For the text-containing cell, return its midpoint in (X, Y) coordinate format. 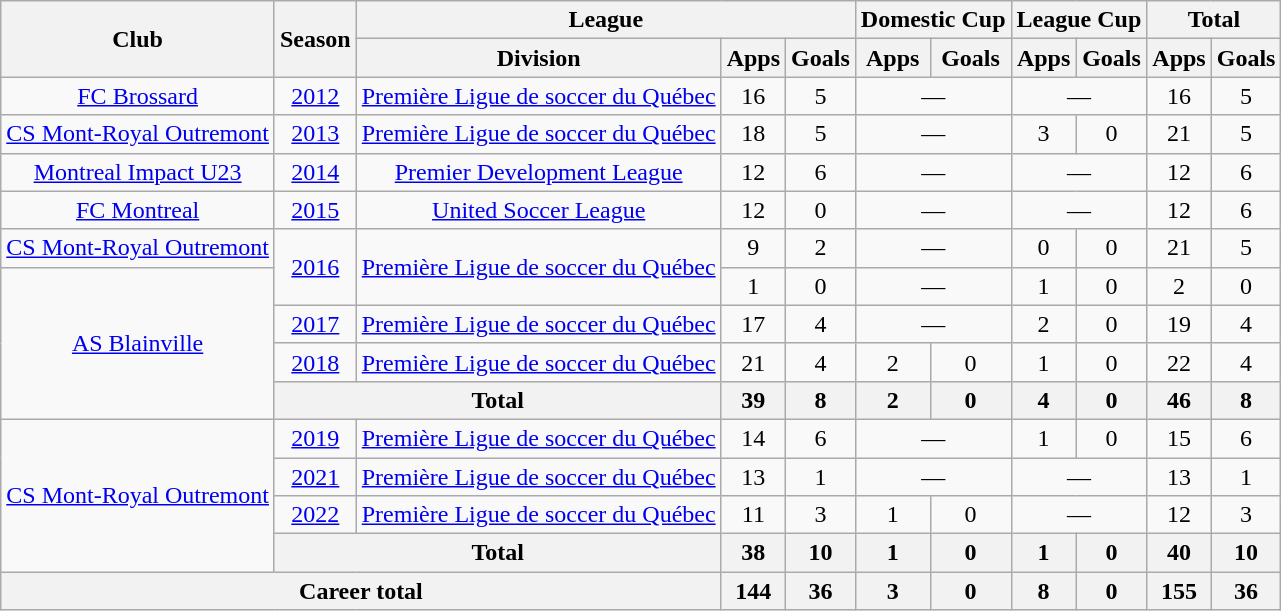
40 (1179, 553)
FC Montreal (138, 210)
38 (753, 553)
Club (138, 39)
2016 (315, 267)
League (606, 20)
United Soccer League (538, 210)
Division (538, 58)
Domestic Cup (933, 20)
18 (753, 134)
Season (315, 39)
League Cup (1079, 20)
9 (753, 248)
14 (753, 438)
2017 (315, 324)
144 (753, 591)
AS Blainville (138, 343)
2019 (315, 438)
2018 (315, 362)
155 (1179, 591)
Premier Development League (538, 172)
19 (1179, 324)
39 (753, 400)
22 (1179, 362)
Career total (361, 591)
2022 (315, 515)
46 (1179, 400)
2012 (315, 96)
2013 (315, 134)
11 (753, 515)
2021 (315, 477)
Montreal Impact U23 (138, 172)
2015 (315, 210)
17 (753, 324)
15 (1179, 438)
FC Brossard (138, 96)
2014 (315, 172)
